Detect which cell encompasses the target text, then output its [x, y] center coordinate. 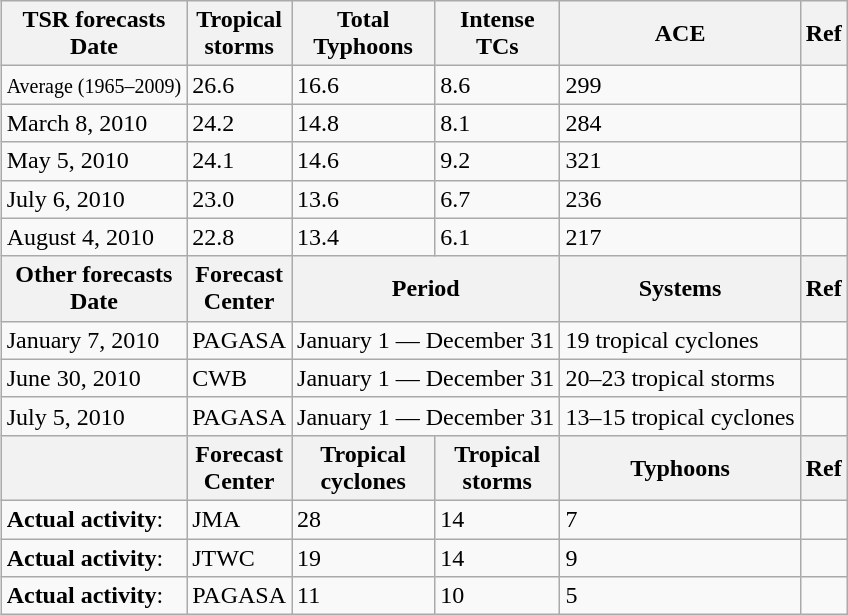
January 7, 2010 [94, 340]
JMA [240, 519]
TSR forecastsDate [94, 34]
August 4, 2010 [94, 237]
Other forecastsDate [94, 288]
March 8, 2010 [94, 123]
14.6 [364, 161]
June 30, 2010 [94, 378]
Systems [680, 288]
6.1 [498, 237]
8.6 [498, 85]
22.8 [240, 237]
236 [680, 199]
Typhoons [680, 468]
26.6 [240, 85]
July 5, 2010 [94, 416]
20–23 tropical storms [680, 378]
19 tropical cyclones [680, 340]
217 [680, 237]
19 [364, 557]
13–15 tropical cyclones [680, 416]
CWB [240, 378]
Average (1965–2009) [94, 85]
24.2 [240, 123]
23.0 [240, 199]
5 [680, 596]
July 6, 2010 [94, 199]
May 5, 2010 [94, 161]
321 [680, 161]
7 [680, 519]
IntenseTCs [498, 34]
ACE [680, 34]
6.7 [498, 199]
28 [364, 519]
TotalTyphoons [364, 34]
Tropicalcyclones [364, 468]
13.4 [364, 237]
JTWC [240, 557]
14.8 [364, 123]
Period [426, 288]
9.2 [498, 161]
16.6 [364, 85]
8.1 [498, 123]
9 [680, 557]
299 [680, 85]
11 [364, 596]
10 [498, 596]
13.6 [364, 199]
24.1 [240, 161]
284 [680, 123]
